Extract the (X, Y) coordinate from the center of the cell holding the provided text.  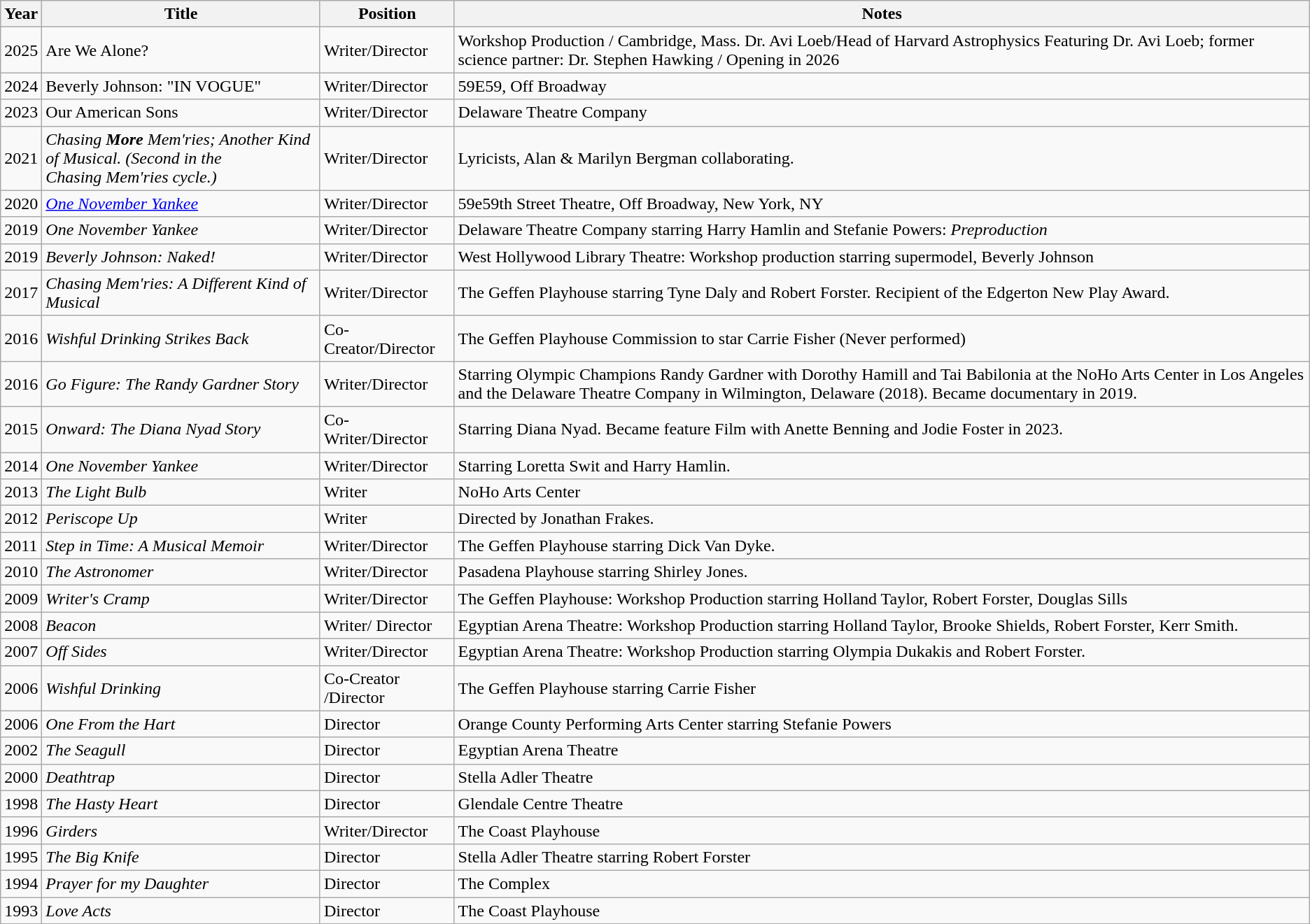
2023 (21, 113)
One From the Hart (181, 724)
Deathtrap (181, 777)
The Big Knife (181, 857)
2008 (21, 625)
Are We Alone? (181, 50)
Wishful Drinking Strikes Back (181, 339)
2000 (21, 777)
Lyricists, Alan & Marilyn Bergman collaborating. (882, 158)
Beverly Johnson: Naked! (181, 257)
Beacon (181, 625)
2025 (21, 50)
1998 (21, 804)
Our American Sons (181, 113)
Periscope Up (181, 519)
2014 (21, 465)
The Geffen Playhouse starring Tyne Daly and Robert Forster. Recipient of the Edgerton New Play Award. (882, 292)
The Geffen Playhouse: Workshop Production starring Holland Taylor, Robert Forster, Douglas Sills (882, 599)
Co-Writer/Director (387, 429)
The Seagull (181, 751)
Orange County Performing Arts Center starring Stefanie Powers (882, 724)
Step in Time: A Musical Memoir (181, 546)
Co-Creator/Director (387, 339)
Directed by Jonathan Frakes. (882, 519)
2024 (21, 86)
Starring Diana Nyad. Became feature Film with Anette Benning and Jodie Foster in 2023. (882, 429)
Notes (882, 14)
2013 (21, 492)
59E59, Off Broadway (882, 86)
West Hollywood Library Theatre: Workshop production starring supermodel, Beverly Johnson (882, 257)
1994 (21, 883)
The Astronomer (181, 572)
The Geffen Playhouse Commission to star Carrie Fisher (Never performed) (882, 339)
NoHo Arts Center (882, 492)
Chasing Mem'ries: A Different Kind of Musical (181, 292)
Glendale Centre Theatre (882, 804)
Pasadena Playhouse starring Shirley Jones. (882, 572)
2020 (21, 204)
1996 (21, 830)
2002 (21, 751)
2015 (21, 429)
The Geffen Playhouse starring Dick Van Dyke. (882, 546)
Onward: The Diana Nyad Story (181, 429)
Egyptian Arena Theatre: Workshop Production starring Holland Taylor, Brooke Shields, Robert Forster, Kerr Smith. (882, 625)
2021 (21, 158)
Egyptian Arena Theatre: Workshop Production starring Olympia Dukakis and Robert Forster. (882, 652)
Delaware Theatre Company starring Harry Hamlin and Stefanie Powers: Preproduction (882, 230)
Prayer for my Daughter (181, 883)
2007 (21, 652)
Title (181, 14)
Starring Loretta Swit and Harry Hamlin. (882, 465)
Year (21, 14)
Chasing More Mem'ries; Another Kind of Musical. (Second in theChasing Mem'ries cycle.) (181, 158)
Love Acts (181, 910)
2017 (21, 292)
Co-Creator /Director (387, 688)
Go Figure: The Randy Gardner Story (181, 383)
Girders (181, 830)
1995 (21, 857)
1993 (21, 910)
59e59th Street Theatre, Off Broadway, New York, NY (882, 204)
Position (387, 14)
Delaware Theatre Company (882, 113)
The Complex (882, 883)
Stella Adler Theatre starring Robert Forster (882, 857)
Off Sides (181, 652)
2010 (21, 572)
Stella Adler Theatre (882, 777)
2009 (21, 599)
2011 (21, 546)
The Geffen Playhouse starring Carrie Fisher (882, 688)
2012 (21, 519)
The Hasty Heart (181, 804)
Egyptian Arena Theatre (882, 751)
Wishful Drinking (181, 688)
Writer's Cramp (181, 599)
The Light Bulb (181, 492)
Beverly Johnson: "IN VOGUE" (181, 86)
Writer/ Director (387, 625)
